Return the (x, y) coordinate for the center point of the cell that contains the specified text.  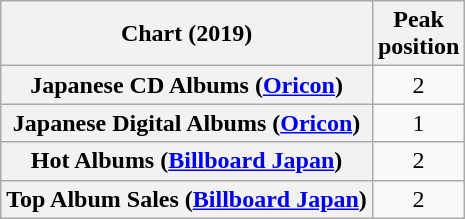
Chart (2019) (187, 34)
Hot Albums (Billboard Japan) (187, 161)
Peakposition (418, 34)
Japanese CD Albums (Oricon) (187, 85)
Japanese Digital Albums (Oricon) (187, 123)
Top Album Sales (Billboard Japan) (187, 199)
1 (418, 123)
